For the text-containing cell, return its midpoint in [x, y] coordinate format. 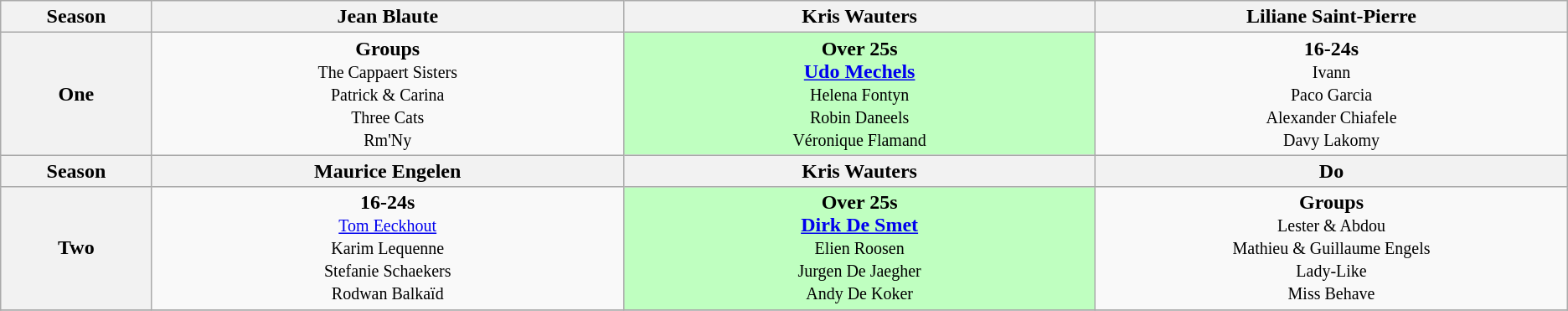
Liliane Saint-Pierre [1332, 17]
GroupsThe Cappaert SistersPatrick & CarinaThree CatsRm'Ny [387, 94]
Do [1332, 171]
Over 25sDirk De SmetElien RoosenJurgen De JaegherAndy De Koker [859, 248]
Maurice Engelen [387, 171]
16-24sIvannPaco GarciaAlexander ChiafeleDavy Lakomy [1332, 94]
Jean Blaute [387, 17]
One [76, 94]
16-24sTom EeckhoutKarim LequenneStefanie SchaekersRodwan Balkaïd [387, 248]
Two [76, 248]
Over 25sUdo MechelsHelena FontynRobin DaneelsVéronique Flamand [859, 94]
GroupsLester & AbdouMathieu & Guillaume EngelsLady-LikeMiss Behave [1332, 248]
